Locate the cell with the specified text and output its [X, Y] center coordinate. 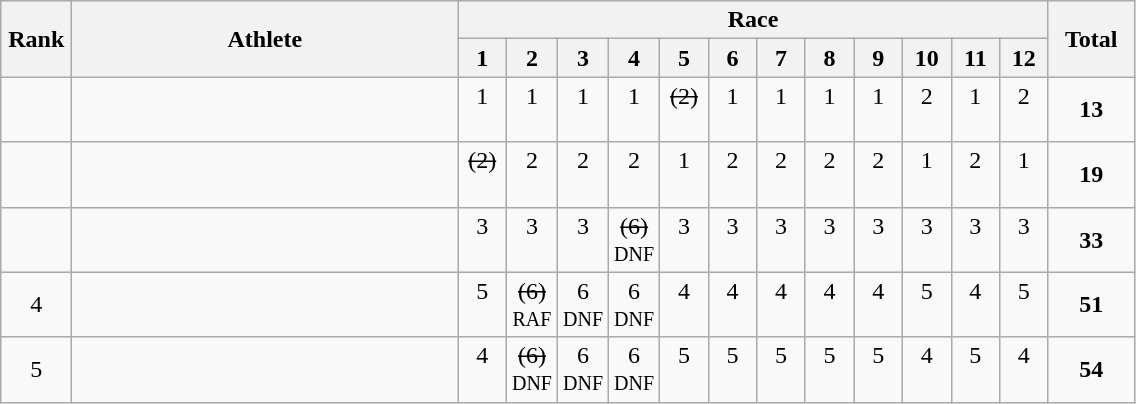
Rank [36, 39]
Total [1091, 39]
6 [732, 58]
12 [1024, 58]
11 [976, 58]
54 [1091, 370]
33 [1091, 240]
(6)RAF [532, 304]
9 [878, 58]
10 [926, 58]
7 [782, 58]
13 [1091, 110]
Athlete [265, 39]
Race [753, 20]
8 [830, 58]
51 [1091, 304]
19 [1091, 174]
